Pinpoint the cell where the given text exists, returning its [X, Y] midpoint coordinate. 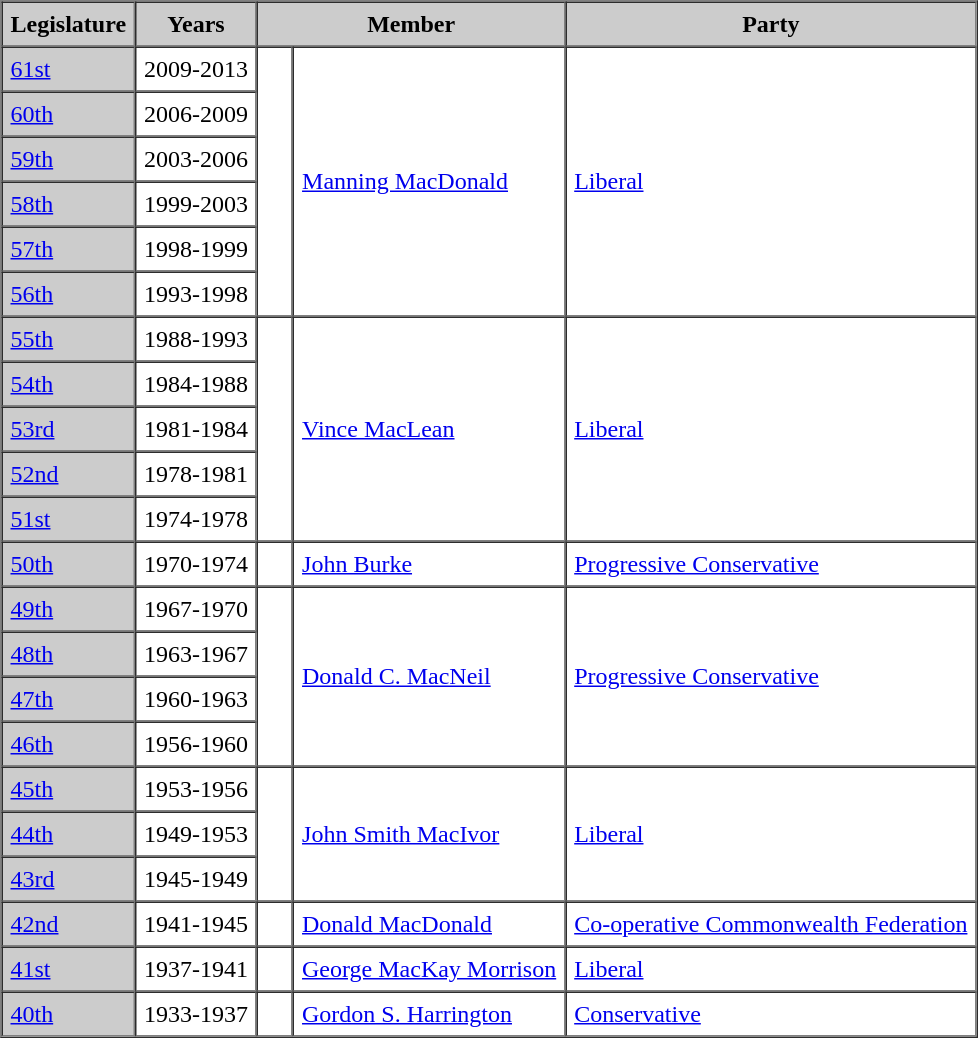
1984-1988 [196, 384]
51st [69, 518]
2003-2006 [196, 158]
44th [69, 834]
61st [69, 68]
56th [69, 294]
Conservative [770, 1014]
1960-1963 [196, 698]
58th [69, 204]
Gordon S. Harrington [429, 1014]
1956-1960 [196, 744]
Legislature [69, 24]
59th [69, 158]
54th [69, 384]
2009-2013 [196, 68]
1974-1978 [196, 518]
1978-1981 [196, 474]
45th [69, 788]
1949-1953 [196, 834]
1941-1945 [196, 924]
49th [69, 608]
55th [69, 338]
47th [69, 698]
46th [69, 744]
1945-1949 [196, 878]
1981-1984 [196, 428]
Co-operative Commonwealth Federation [770, 924]
43rd [69, 878]
48th [69, 654]
1953-1956 [196, 788]
1988-1993 [196, 338]
41st [69, 968]
Donald MacDonald [429, 924]
1993-1998 [196, 294]
1967-1970 [196, 608]
57th [69, 248]
1970-1974 [196, 564]
42nd [69, 924]
Party [770, 24]
Donald C. MacNeil [429, 676]
1999-2003 [196, 204]
Member [411, 24]
53rd [69, 428]
1998-1999 [196, 248]
60th [69, 114]
40th [69, 1014]
Vince MacLean [429, 428]
1963-1967 [196, 654]
Years [196, 24]
Manning MacDonald [429, 181]
John Smith MacIvor [429, 834]
1933-1937 [196, 1014]
George MacKay Morrison [429, 968]
50th [69, 564]
John Burke [429, 564]
1937-1941 [196, 968]
2006-2009 [196, 114]
52nd [69, 474]
